For the text-containing cell, return its midpoint in (x, y) coordinate format. 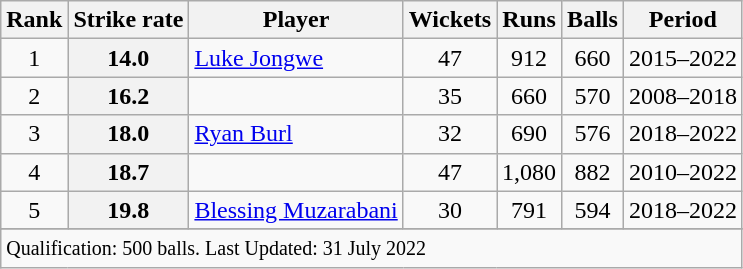
Blessing Muzarabani (296, 210)
2015–2022 (682, 58)
3 (34, 134)
Rank (34, 20)
Runs (530, 20)
Strike rate (128, 20)
Wickets (450, 20)
570 (593, 96)
30 (450, 210)
791 (530, 210)
14.0 (128, 58)
Qualification: 500 balls. Last Updated: 31 July 2022 (372, 248)
690 (530, 134)
1,080 (530, 172)
2010–2022 (682, 172)
594 (593, 210)
1 (34, 58)
18.7 (128, 172)
Period (682, 20)
Luke Jongwe (296, 58)
35 (450, 96)
2 (34, 96)
18.0 (128, 134)
882 (593, 172)
Player (296, 20)
2008–2018 (682, 96)
4 (34, 172)
32 (450, 134)
5 (34, 210)
912 (530, 58)
Balls (593, 20)
576 (593, 134)
Ryan Burl (296, 134)
16.2 (128, 96)
19.8 (128, 210)
